Extract the (x, y) coordinate from the center of the cell holding the provided text.  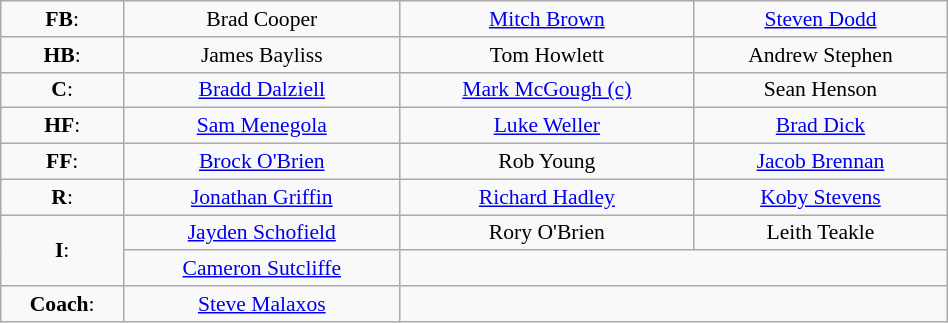
Koby Stevens (821, 197)
Luke Weller (547, 126)
Bradd Dalziell (262, 90)
Sam Menegola (262, 126)
Brad Dick (821, 126)
Tom Howlett (547, 55)
Mark McGough (c) (547, 90)
C: (62, 90)
Sean Henson (821, 90)
Cameron Sutcliffe (262, 269)
FB: (62, 19)
Brock O'Brien (262, 162)
Jonathan Griffin (262, 197)
James Bayliss (262, 55)
I: (62, 250)
Richard Hadley (547, 197)
Coach: (62, 304)
Jacob Brennan (821, 162)
HB: (62, 55)
Rob Young (547, 162)
R: (62, 197)
Brad Cooper (262, 19)
Steven Dodd (821, 19)
Leith Teakle (821, 233)
Jayden Schofield (262, 233)
Mitch Brown (547, 19)
Steve Malaxos (262, 304)
HF: (62, 126)
FF: (62, 162)
Rory O'Brien (547, 233)
Andrew Stephen (821, 55)
